Return the [X, Y] coordinate for the center point of the cell that contains the specified text.  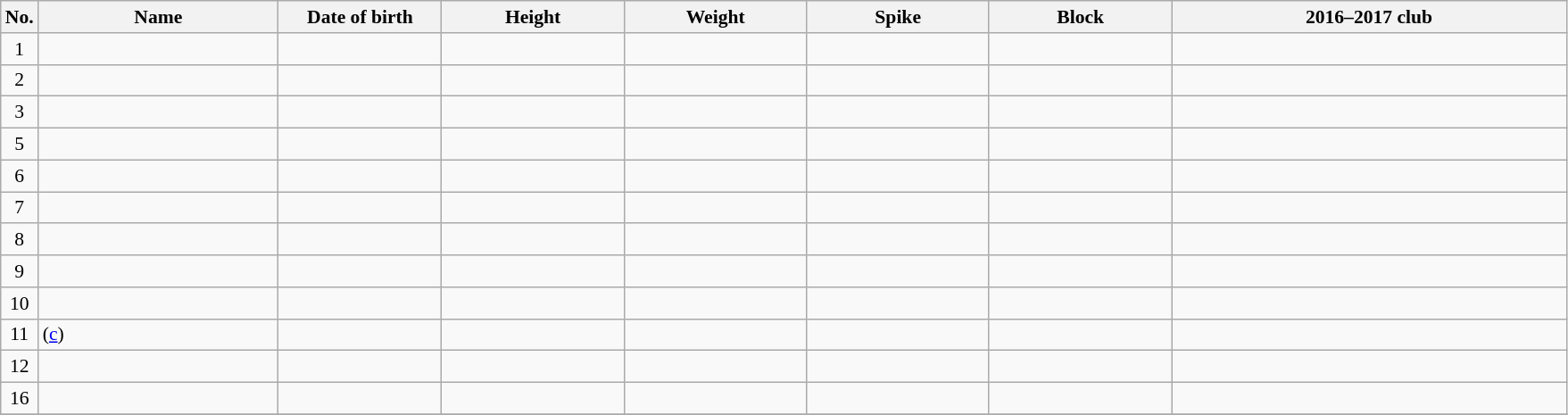
Block [1080, 17]
Weight [716, 17]
7 [20, 208]
Spike [898, 17]
11 [20, 335]
10 [20, 303]
8 [20, 240]
Height [534, 17]
12 [20, 367]
9 [20, 271]
Date of birth [361, 17]
3 [20, 112]
Name [159, 17]
5 [20, 145]
No. [20, 17]
2016–2017 club [1369, 17]
(c) [159, 335]
2 [20, 80]
6 [20, 176]
1 [20, 49]
16 [20, 399]
